Locate the cell with the specified text and output its [x, y] center coordinate. 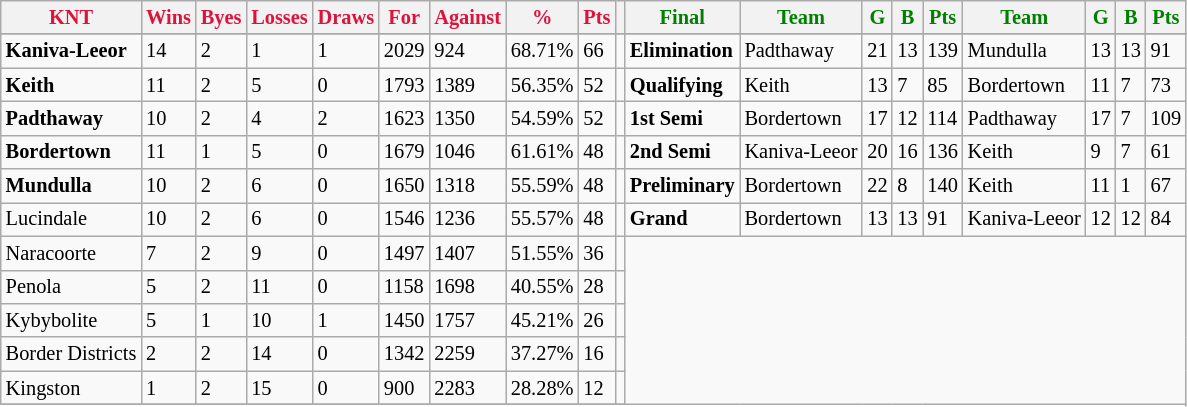
Penola [71, 287]
Grand [682, 219]
1342 [404, 354]
% [542, 17]
140 [943, 186]
84 [1166, 219]
85 [943, 85]
1793 [404, 85]
1650 [404, 186]
1236 [468, 219]
136 [943, 152]
1698 [468, 287]
36 [596, 253]
28 [596, 287]
28.28% [542, 388]
1450 [404, 320]
22 [877, 186]
Against [468, 17]
26 [596, 320]
56.35% [542, 85]
1046 [468, 152]
1546 [404, 219]
15 [279, 388]
1757 [468, 320]
1158 [404, 287]
61 [1166, 152]
66 [596, 51]
114 [943, 118]
Lucindale [71, 219]
Kybybolite [71, 320]
8 [907, 186]
Qualifying [682, 85]
Naracoorte [71, 253]
Kingston [71, 388]
1623 [404, 118]
1407 [468, 253]
55.57% [542, 219]
45.21% [542, 320]
2259 [468, 354]
1318 [468, 186]
KNT [71, 17]
Preliminary [682, 186]
1497 [404, 253]
20 [877, 152]
Draws [346, 17]
For [404, 17]
1389 [468, 85]
Final [682, 17]
2nd Semi [682, 152]
2029 [404, 51]
21 [877, 51]
Losses [279, 17]
40.55% [542, 287]
54.59% [542, 118]
68.71% [542, 51]
109 [1166, 118]
924 [468, 51]
Border Districts [71, 354]
Byes [221, 17]
Wins [168, 17]
51.55% [542, 253]
67 [1166, 186]
37.27% [542, 354]
4 [279, 118]
1350 [468, 118]
1679 [404, 152]
73 [1166, 85]
Elimination [682, 51]
55.59% [542, 186]
139 [943, 51]
900 [404, 388]
1st Semi [682, 118]
61.61% [542, 152]
2283 [468, 388]
